Provide the [x, y] coordinate of the cell's center where the given text is located.  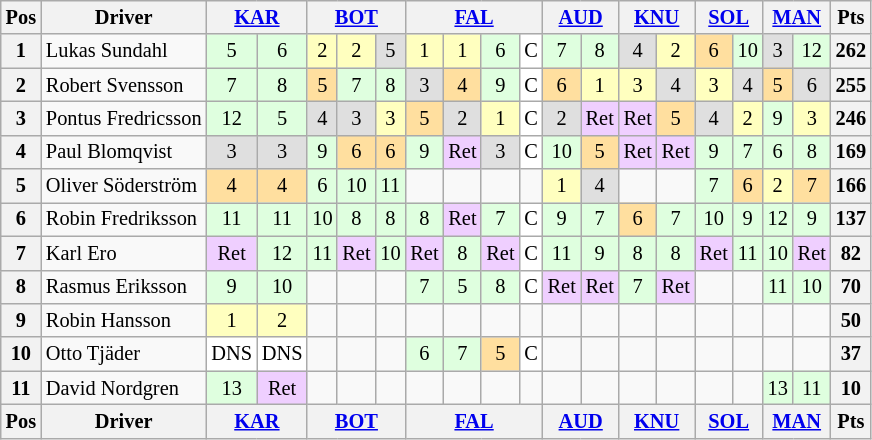
246 [851, 118]
137 [851, 219]
Oliver Söderström [124, 186]
Rasmus Eriksson [124, 287]
Robin Hansson [124, 320]
Robert Svensson [124, 85]
David Nordgren [124, 388]
255 [851, 85]
70 [851, 287]
Robin Fredriksson [124, 219]
Pontus Fredricsson [124, 118]
262 [851, 51]
Karl Ero [124, 253]
Lukas Sundahl [124, 51]
Paul Blomqvist [124, 152]
82 [851, 253]
169 [851, 152]
166 [851, 186]
Otto Tjäder [124, 354]
50 [851, 320]
37 [851, 354]
